Extract the (x, y) coordinate from the center of the cell holding the provided text.  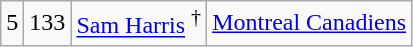
5 (12, 24)
Montreal Canadiens (310, 24)
133 (48, 24)
Sam Harris † (139, 24)
